Detect which cell encompasses the target text, then output its [X, Y] center coordinate. 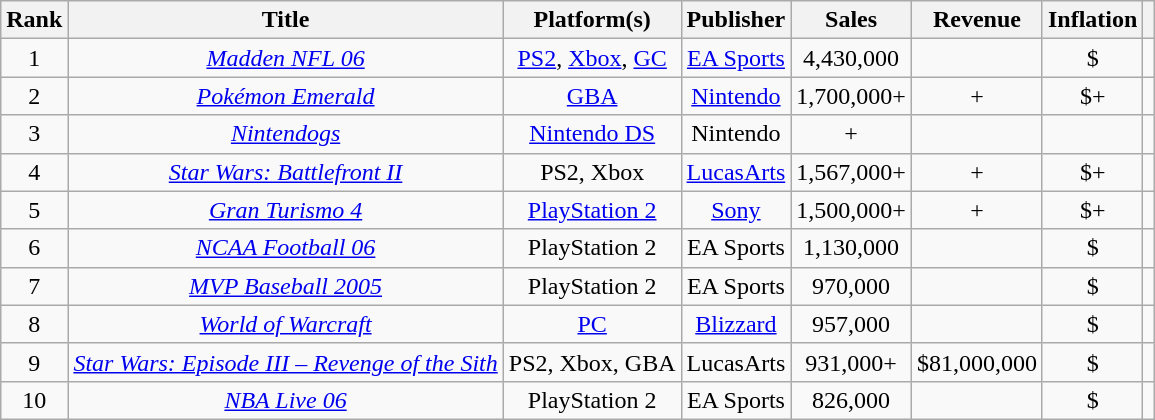
5 [34, 210]
PS2, Xbox, GBA [592, 362]
4,430,000 [852, 58]
Madden NFL 06 [286, 58]
Pokémon Emerald [286, 96]
4 [34, 172]
GBA [592, 96]
Sales [852, 20]
Star Wars: Episode III – Revenge of the Sith [286, 362]
World of Warcraft [286, 324]
Blizzard [736, 324]
9 [34, 362]
Inflation [1092, 20]
3 [34, 134]
Nintendogs [286, 134]
PS2, Xbox [592, 172]
931,000+ [852, 362]
7 [34, 286]
NBA Live 06 [286, 400]
Nintendo DS [592, 134]
PS2, Xbox, GC [592, 58]
1 [34, 58]
Platform(s) [592, 20]
10 [34, 400]
1,700,000+ [852, 96]
8 [34, 324]
Publisher [736, 20]
$81,000,000 [976, 362]
Gran Turismo 4 [286, 210]
Title [286, 20]
2 [34, 96]
970,000 [852, 286]
PC [592, 324]
1,500,000+ [852, 210]
Star Wars: Battlefront II [286, 172]
957,000 [852, 324]
1,130,000 [852, 248]
Revenue [976, 20]
1,567,000+ [852, 172]
Rank [34, 20]
NCAA Football 06 [286, 248]
6 [34, 248]
Sony [736, 210]
MVP Baseball 2005 [286, 286]
826,000 [852, 400]
